Locate the cell with the specified text and output its [x, y] center coordinate. 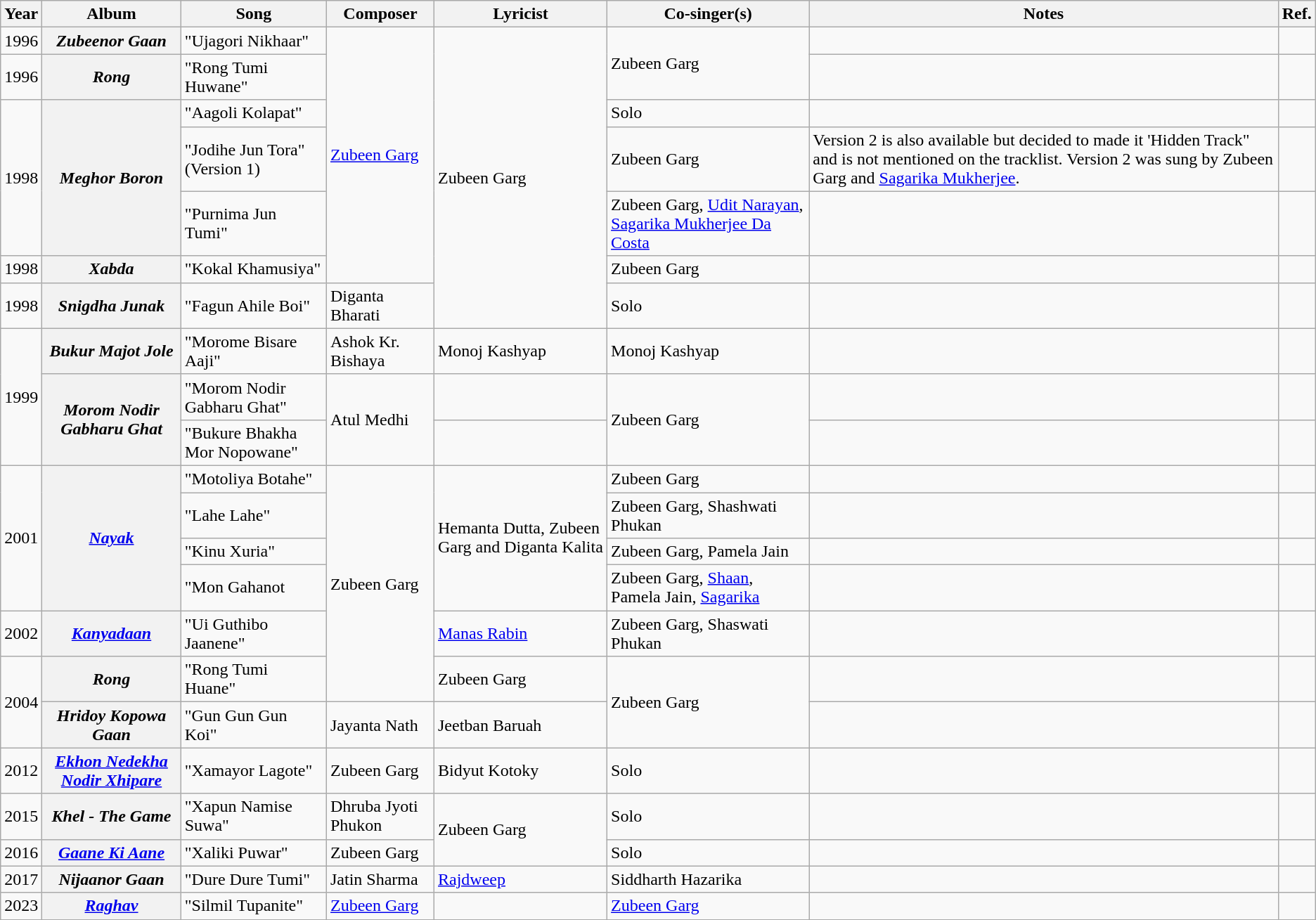
Year [21, 14]
2017 [21, 879]
Notes [1043, 14]
"Motoliya Botahe" [253, 479]
2023 [21, 906]
Zubeen Garg, Shaan, Pamela Jain, Sagarika [709, 588]
Nijaanor Gaan [111, 879]
Zubeen Garg, Udit Narayan, Sagarika Mukherjee Da Costa [709, 223]
"Kokal Khamusiya" [253, 269]
Raghav [111, 906]
2012 [21, 770]
"Lahe Lahe" [253, 514]
Hemanta Dutta, Zubeen Garg and Diganta Kalita [520, 538]
"Xaliki Puwar" [253, 853]
Song [253, 14]
"Silmil Tupanite" [253, 906]
"Gun Gun Gun Koi" [253, 725]
Ekhon Nedekha Nodir Xhipare [111, 770]
Bidyut Kotoky [520, 770]
2015 [21, 817]
Siddharth Hazarika [709, 879]
Jeetban Baruah [520, 725]
Album [111, 14]
2002 [21, 634]
Gaane Ki Aane [111, 853]
Dhruba Jyoti Phukon [380, 817]
Atul Medhi [380, 420]
Ashok Kr. Bishaya [380, 351]
Zubeen Garg, Pamela Jain [709, 552]
"Xamayor Lagote" [253, 770]
Rajdweep [520, 879]
"Fagun Ahile Boi" [253, 305]
"Morome Bisare Aaji" [253, 351]
"Purnima Jun Tumi" [253, 223]
"Mon Gahanot [253, 588]
Lyricist [520, 14]
Co-singer(s) [709, 14]
2016 [21, 853]
Snigdha Junak [111, 305]
"Aagoli Kolapat" [253, 113]
Khel - The Game [111, 817]
Diganta Bharati [380, 305]
Ref. [1296, 14]
Meghor Boron [111, 178]
Hridoy Kopowa Gaan [111, 725]
"Dure Dure Tumi" [253, 879]
"Rong Tumi Huane" [253, 679]
"Xapun Namise Suwa" [253, 817]
Composer [380, 14]
Xabda [111, 269]
Bukur Majot Jole [111, 351]
Manas Rabin [520, 634]
Zubeen Garg, Shashwati Phukan [709, 514]
1999 [21, 396]
Kanyadaan [111, 634]
Zubeen Garg, Shaswati Phukan [709, 634]
Morom Nodir Gabharu Ghat [111, 420]
Nayak [111, 538]
"Jodihe Jun Tora" (Version 1) [253, 159]
Jatin Sharma [380, 879]
"Ujagori Nikhaar" [253, 41]
Zubeenor Gaan [111, 41]
2001 [21, 538]
"Ui Guthibo Jaanene" [253, 634]
Jayanta Nath [380, 725]
"Rong Tumi Huwane" [253, 77]
"Bukure Bhakha Mor Nopowane" [253, 443]
"Morom Nodir Gabharu Ghat" [253, 396]
2004 [21, 702]
"Kinu Xuria" [253, 552]
